Locate the cell with the specified text and output its [x, y] center coordinate. 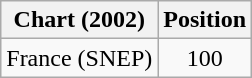
Position [205, 20]
100 [205, 58]
Chart (2002) [80, 20]
France (SNEP) [80, 58]
